Scan for the cell matching the given text and deliver its [x, y] coordinate at center. 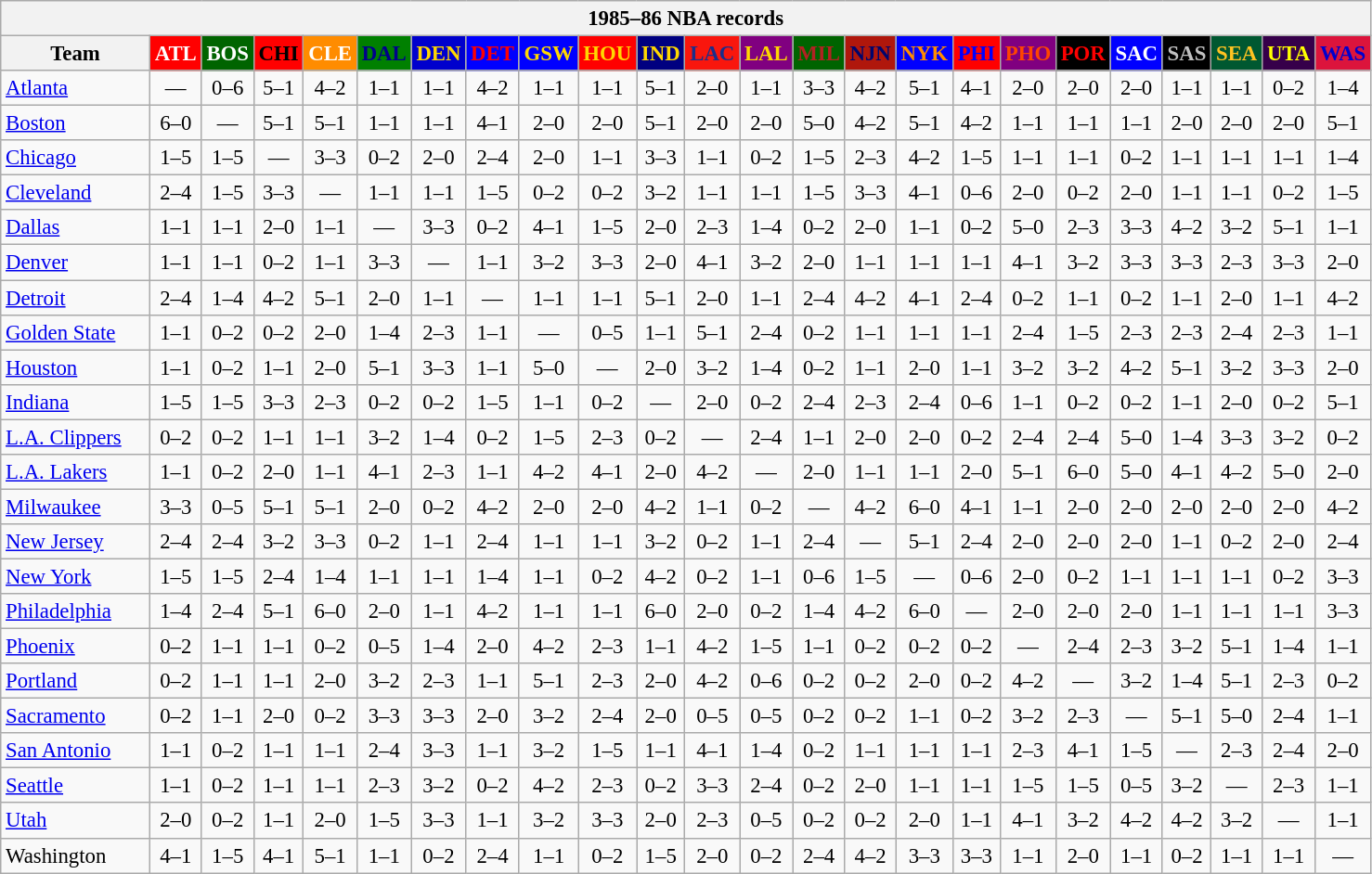
1985–86 NBA records [686, 19]
Chicago [76, 158]
New Jersey [76, 542]
UTA [1288, 54]
SEA [1236, 54]
LAC [713, 54]
Golden State [76, 332]
Atlanta [76, 88]
Philadelphia [76, 611]
NJN [871, 54]
GSW [549, 54]
POR [1082, 54]
ATL [175, 54]
DAL [384, 54]
Milwaukee [76, 507]
Seattle [76, 786]
DET [492, 54]
NYK [925, 54]
LAL [767, 54]
Boston [76, 123]
SAC [1136, 54]
Denver [76, 263]
WAS [1343, 54]
San Antonio [76, 751]
HOU [607, 54]
Phoenix [76, 647]
New York [76, 576]
L.A. Clippers [76, 437]
Utah [76, 821]
Washington [76, 855]
Cleveland [76, 193]
Detroit [76, 298]
Dallas [76, 227]
Indiana [76, 402]
Portland [76, 681]
BOS [227, 54]
MIL [819, 54]
Sacramento [76, 716]
SAS [1186, 54]
CHI [278, 54]
L.A. Lakers [76, 472]
Team [76, 54]
Houston [76, 367]
CLE [330, 54]
PHI [977, 54]
IND [661, 54]
DEN [438, 54]
PHO [1028, 54]
